Search for the cell housing the specified text and yield its (x, y) center coordinate. 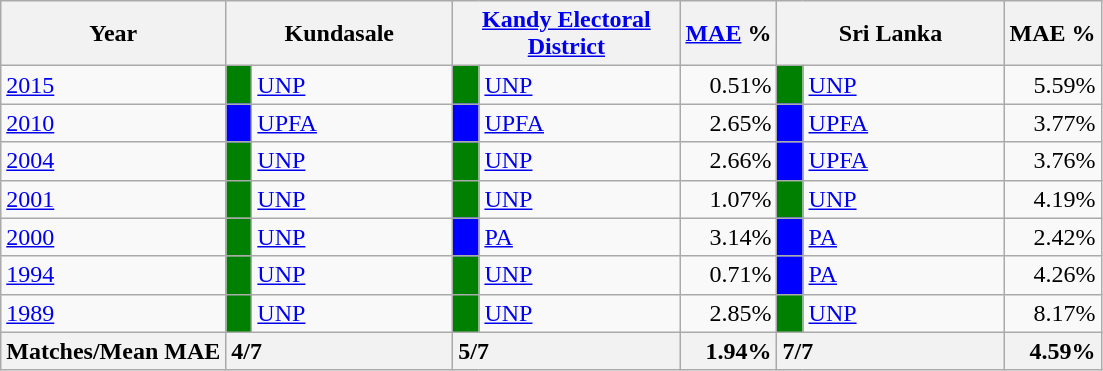
1994 (114, 275)
2.65% (728, 123)
2.42% (1052, 237)
Matches/Mean MAE (114, 351)
1989 (114, 313)
2000 (114, 237)
3.76% (1052, 161)
0.71% (728, 275)
Year (114, 34)
2001 (114, 199)
2.66% (728, 161)
Kundasale (340, 34)
0.51% (728, 85)
7/7 (890, 351)
3.77% (1052, 123)
4.59% (1052, 351)
2004 (114, 161)
4.19% (1052, 199)
8.17% (1052, 313)
5/7 (566, 351)
2010 (114, 123)
1.07% (728, 199)
2.85% (728, 313)
Sri Lanka (890, 34)
Kandy Electoral District (566, 34)
1.94% (728, 351)
3.14% (728, 237)
5.59% (1052, 85)
4.26% (1052, 275)
2015 (114, 85)
4/7 (340, 351)
